Output the [X, Y] coordinate of the center of the cell containing the given text.  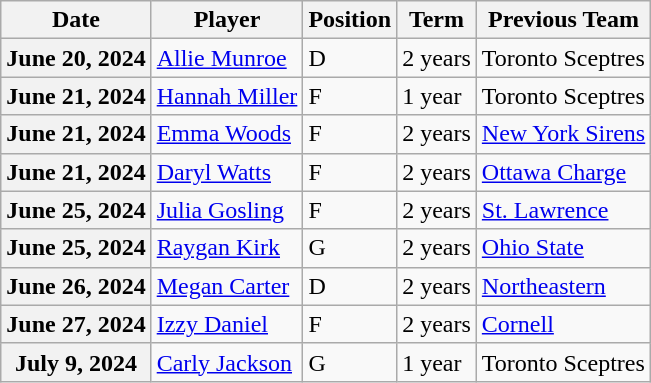
Izzy Daniel [227, 324]
Ohio State [563, 248]
Julia Gosling [227, 210]
Carly Jackson [227, 362]
Northeastern [563, 286]
Ottawa Charge [563, 172]
June 27, 2024 [76, 324]
Date [76, 20]
Position [350, 20]
July 9, 2024 [76, 362]
Allie Munroe [227, 58]
Player [227, 20]
Term [437, 20]
June 26, 2024 [76, 286]
Hannah Miller [227, 96]
Cornell [563, 324]
St. Lawrence [563, 210]
Megan Carter [227, 286]
Raygan Kirk [227, 248]
New York Sirens [563, 134]
Previous Team [563, 20]
June 20, 2024 [76, 58]
Daryl Watts [227, 172]
Emma Woods [227, 134]
